Capture the cell that displays the provided text and extract its [x, y] central coordinate. 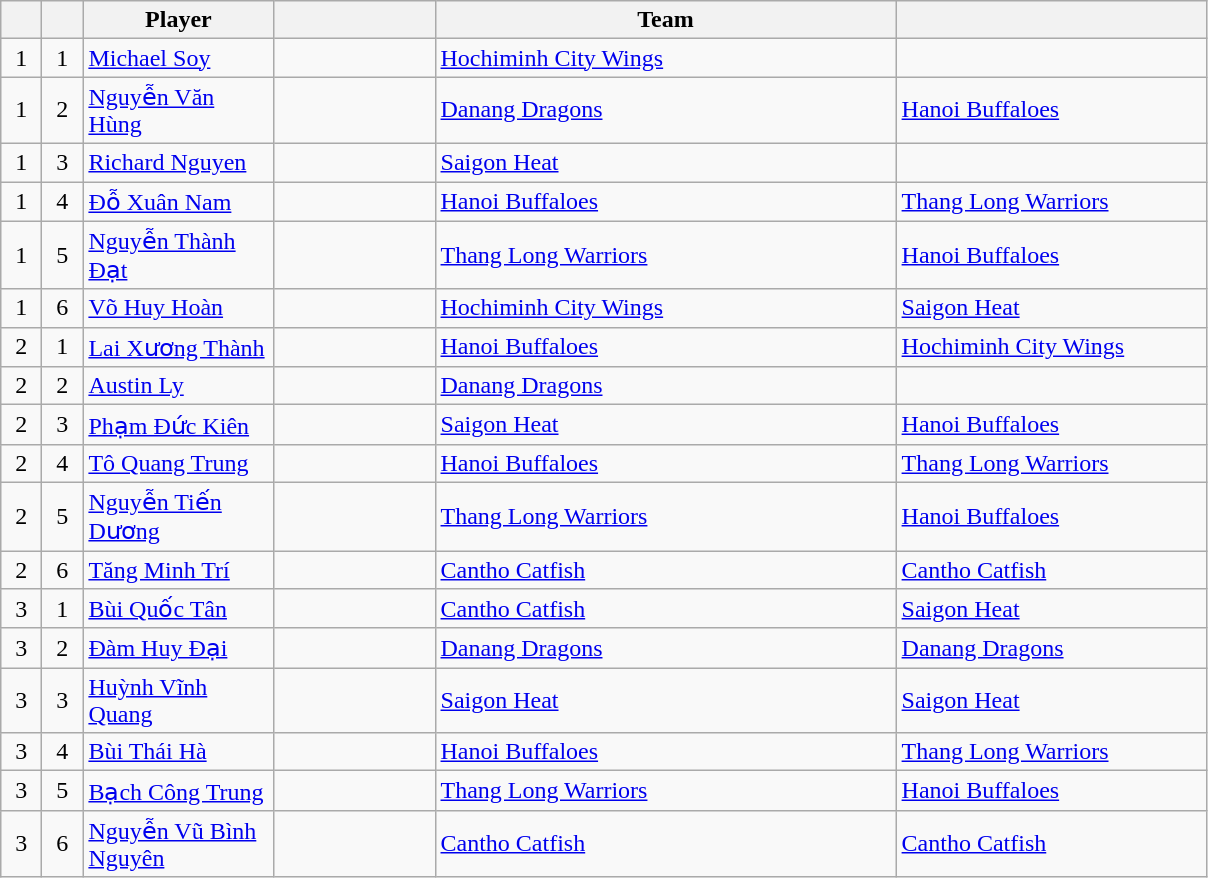
Đàm Huy Đại [178, 648]
Nguyễn Văn Hùng [178, 110]
Austin Ly [178, 386]
Lai Xương Thành [178, 347]
Michael Soy [178, 58]
Huỳnh Vĩnh Quang [178, 700]
Player [178, 20]
Richard Nguyen [178, 162]
Tô Quang Trung [178, 463]
Bùi Quốc Tân [178, 609]
Võ Huy Hoàn [178, 308]
Đỗ Xuân Nam [178, 202]
Team [666, 20]
Bùi Thái Hà [178, 752]
Tăng Minh Trí [178, 569]
Phạm Đức Kiên [178, 425]
Bạch Công Trung [178, 791]
Nguyễn Tiến Dương [178, 516]
Nguyễn Vũ Bình Nguyên [178, 844]
Nguyễn Thành Đạt [178, 255]
